From the cell containing the given text, extract its center point as [x, y] coordinate. 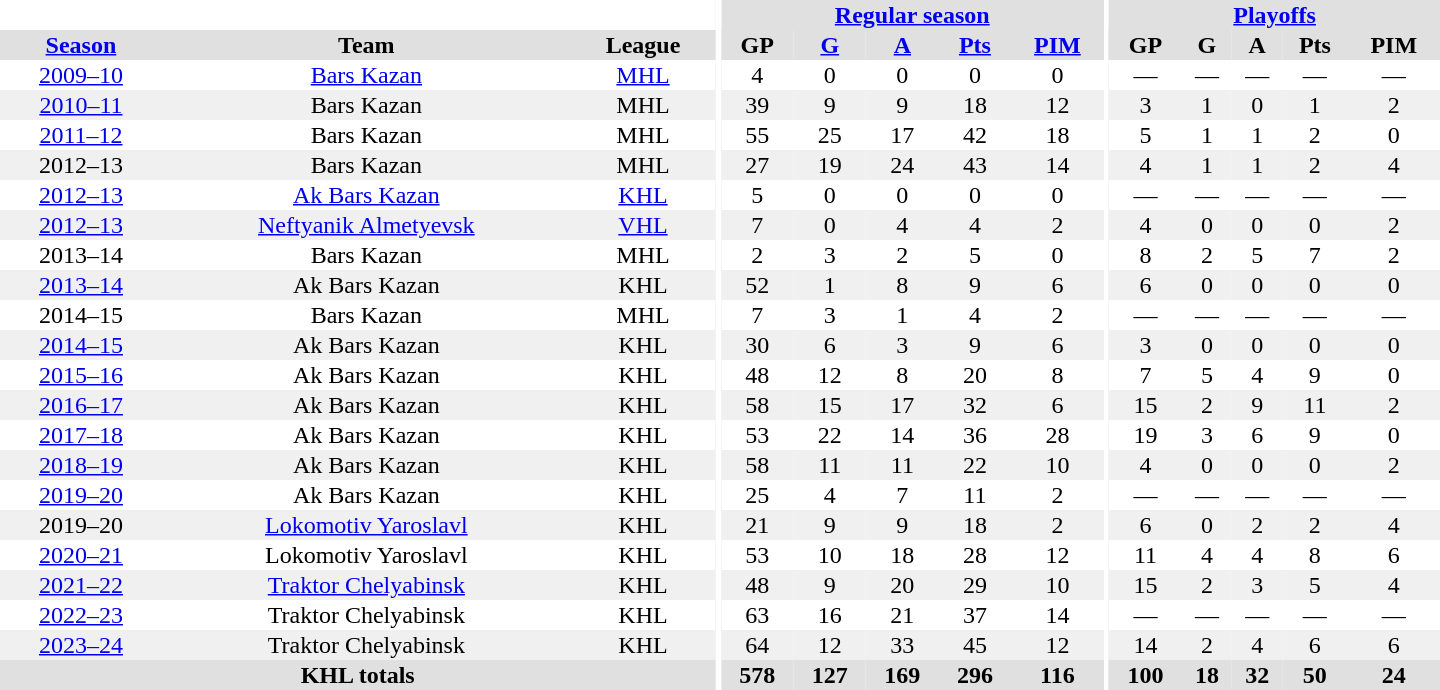
2023–24 [81, 645]
Season [81, 45]
29 [976, 585]
116 [1057, 675]
2016–17 [81, 405]
63 [758, 615]
Team [366, 45]
KHL totals [358, 675]
64 [758, 645]
42 [976, 135]
169 [902, 675]
Playoffs [1274, 15]
30 [758, 345]
578 [758, 675]
27 [758, 165]
2015–16 [81, 375]
Regular season [912, 15]
2021–22 [81, 585]
League [644, 45]
55 [758, 135]
VHL [644, 225]
2018–19 [81, 465]
2017–18 [81, 435]
2011–12 [81, 135]
36 [976, 435]
39 [758, 105]
296 [976, 675]
50 [1314, 675]
45 [976, 645]
52 [758, 285]
2022–23 [81, 615]
2010–11 [81, 105]
100 [1146, 675]
37 [976, 615]
2020–21 [81, 555]
33 [902, 645]
Neftyanik Almetyevsk [366, 225]
2009–10 [81, 75]
16 [830, 615]
127 [830, 675]
43 [976, 165]
